Find where the given text appears and provide that cell's center as (X, Y) coordinate. 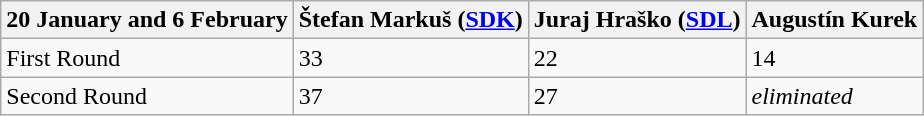
Juraj Hraško (SDL) (637, 20)
Augustín Kurek (834, 20)
20 January and 6 February (147, 20)
37 (410, 96)
eliminated (834, 96)
First Round (147, 58)
14 (834, 58)
22 (637, 58)
Štefan Markuš (SDK) (410, 20)
Second Round (147, 96)
33 (410, 58)
27 (637, 96)
